Locate the cell with the specified text and output its (X, Y) center coordinate. 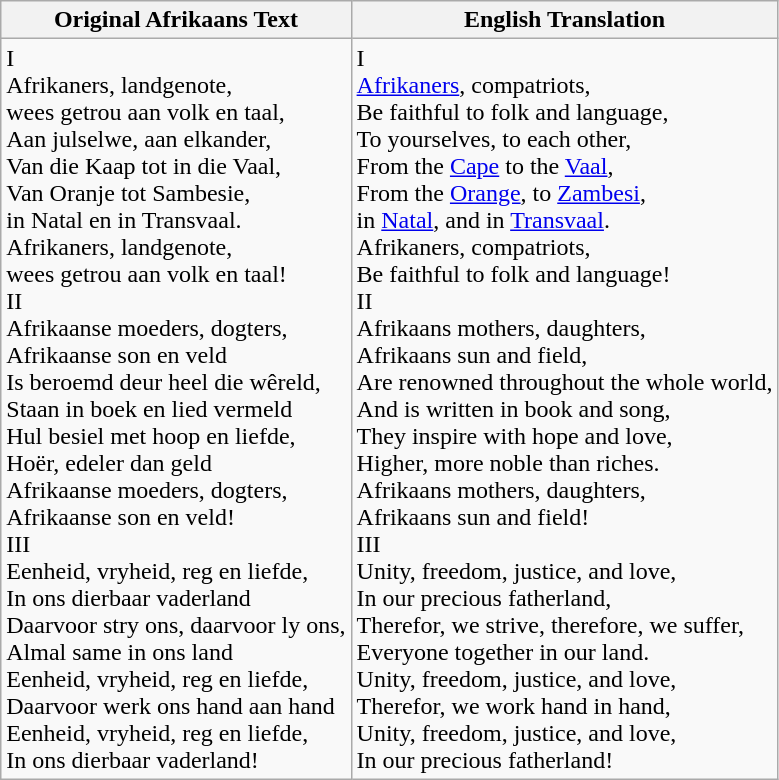
English Translation (564, 20)
Original Afrikaans Text (176, 20)
